Capture the cell that displays the provided text and extract its (X, Y) central coordinate. 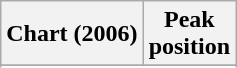
Peak position (189, 34)
Chart (2006) (72, 34)
